Identify which cell holds the provided text, then report its [X, Y] central coordinate. 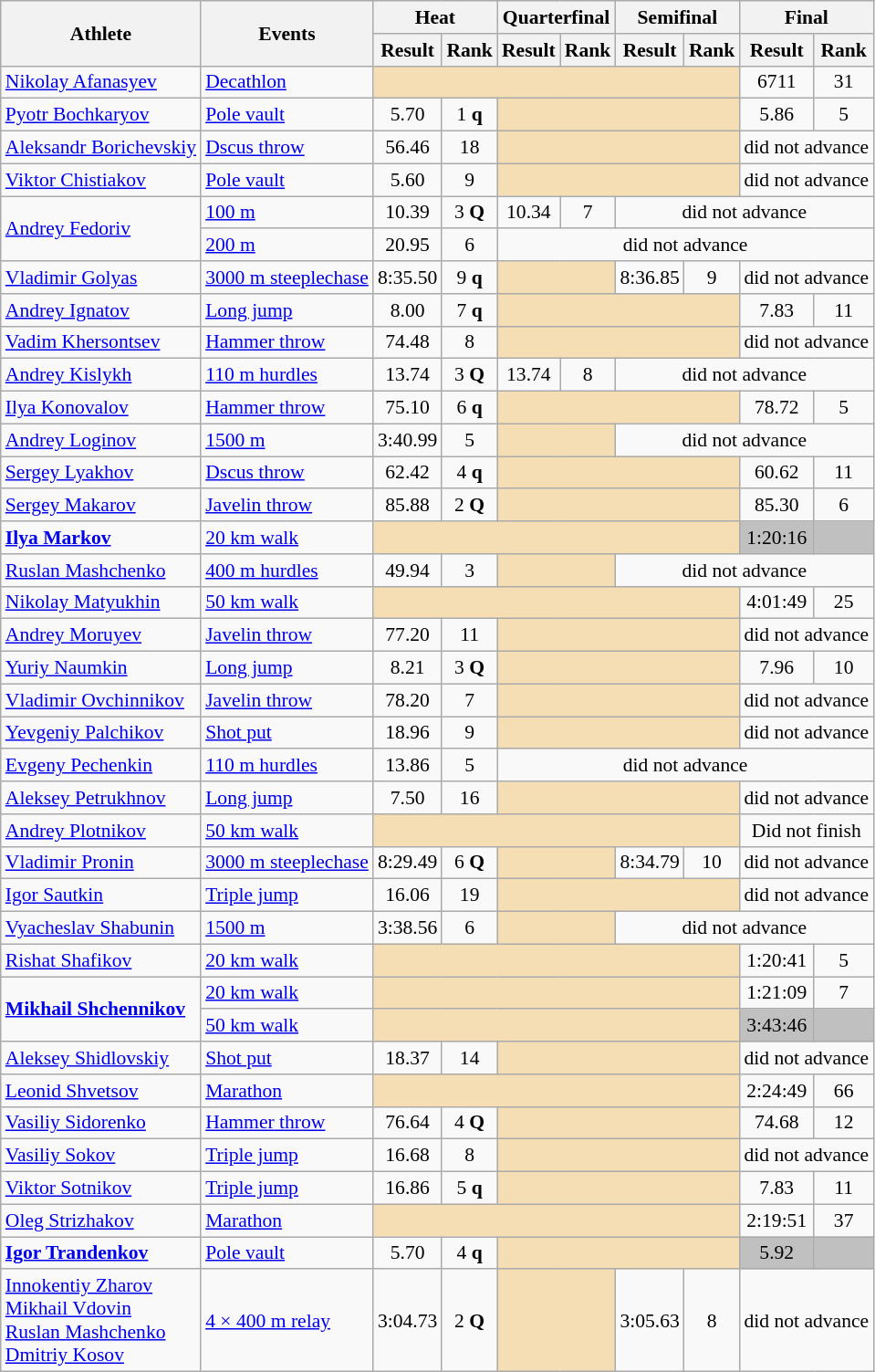
3:43:46 [776, 1026]
Yuriy Naumkin [100, 668]
2:19:51 [776, 1220]
Andrey Kislykh [100, 375]
16.86 [407, 1189]
3:04.73 [407, 1321]
8:34.79 [650, 863]
7.96 [776, 668]
8:36.85 [650, 278]
Events [286, 33]
12 [843, 1123]
18.37 [407, 1058]
1:20:16 [776, 538]
Vyacheslav Shabunin [100, 928]
Sergey Lyakhov [100, 473]
Igor Sautkin [100, 895]
62.42 [407, 473]
Andrey Fedoriv [100, 228]
4 × 400 m relay [286, 1321]
Vladimir Ovchinnikov [100, 700]
8.21 [407, 668]
Rishat Shafikov [100, 960]
Vasiliy Sidorenko [100, 1123]
6 Q [469, 863]
200 m [286, 246]
Ilya Markov [100, 538]
Evgeny Pechenkin [100, 766]
9 q [469, 278]
14 [469, 1058]
Semifinal [677, 17]
5.86 [776, 115]
Andrey Plotnikov [100, 831]
Pyotr Bochkaryov [100, 115]
Oleg Strizhakov [100, 1220]
85.30 [776, 506]
Vladimir Golyas [100, 278]
3 [469, 571]
19 [469, 895]
Innokentiy ZharovMikhail VdovinRuslan MashchenkoDmitriy Kosov [100, 1321]
400 m hurdles [286, 571]
74.68 [776, 1123]
8:35.50 [407, 278]
74.48 [407, 342]
Did not finish [807, 831]
8.00 [407, 310]
7 q [469, 310]
Ruslan Mashchenko [100, 571]
Igor Trandenkov [100, 1253]
Aleksandr Borichevskiy [100, 148]
Mikhail Shchennikov [100, 1010]
1:20:41 [776, 960]
Sergey Makarov [100, 506]
25 [843, 602]
Nikolay Matyukhin [100, 602]
Aleksey Shidlovskiy [100, 1058]
10.34 [529, 213]
Viktor Sotnikov [100, 1189]
Leonid Shvetsov [100, 1091]
Vladimir Pronin [100, 863]
13.86 [407, 766]
7.50 [407, 798]
Andrey Ignatov [100, 310]
2:24:49 [776, 1091]
Aleksey Petrukhnov [100, 798]
60.62 [776, 473]
Quarterfinal [557, 17]
85.88 [407, 506]
3:40.99 [407, 440]
66 [843, 1091]
Athlete [100, 33]
5.60 [407, 180]
49.94 [407, 571]
Andrey Loginov [100, 440]
78.20 [407, 700]
Nikolay Afanasyev [100, 82]
Ilya Konovalov [100, 408]
6 q [469, 408]
37 [843, 1220]
Viktor Chistiakov [100, 180]
3:05.63 [650, 1321]
Vadim Khersontsev [100, 342]
4:01:49 [776, 602]
16.06 [407, 895]
5.92 [776, 1253]
Final [807, 17]
20.95 [407, 246]
18 [469, 148]
78.72 [776, 408]
16 [469, 798]
56.46 [407, 148]
18.96 [407, 733]
16.68 [407, 1156]
76.64 [407, 1123]
Yevgeniy Palchikov [100, 733]
Decathlon [286, 82]
77.20 [407, 635]
Vasiliy Sokov [100, 1156]
100 m [286, 213]
1:21:09 [776, 993]
4 Q [469, 1123]
Andrey Moruyev [100, 635]
8:29.49 [407, 863]
31 [843, 82]
1 q [469, 115]
5 q [469, 1189]
10.39 [407, 213]
Heat [435, 17]
3:38.56 [407, 928]
75.10 [407, 408]
6711 [776, 82]
